Provide the [x, y] coordinate of the cell's center where the given text is located.  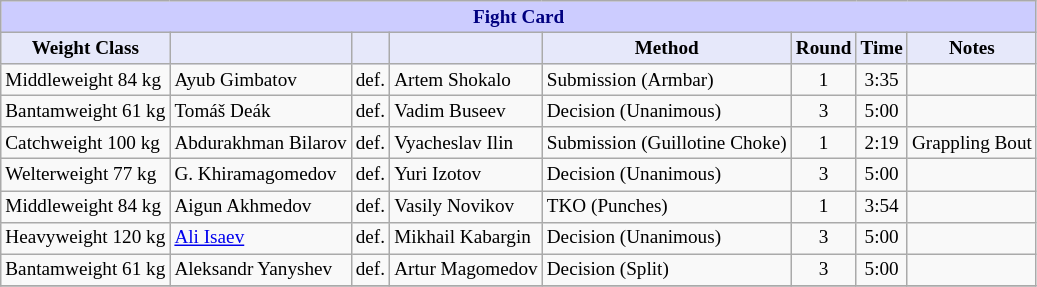
Welterweight 77 kg [86, 175]
G. Khiramagomedov [260, 175]
Submission (Guillotine Choke) [666, 143]
Aigun Akhmedov [260, 206]
Weight Class [86, 48]
Time [882, 48]
Aleksandr Yanyshev [260, 270]
Abdurakhman Bilarov [260, 143]
2:19 [882, 143]
Decision (Split) [666, 270]
Submission (Armbar) [666, 80]
Catchweight 100 kg [86, 143]
Ali Isaev [260, 238]
Grappling Bout [972, 143]
Vadim Buseev [466, 111]
Method [666, 48]
Fight Card [519, 17]
3:54 [882, 206]
Round [824, 48]
Vasily Novikov [466, 206]
Tomáš Deák [260, 111]
Artem Shokalo [466, 80]
Notes [972, 48]
Ayub Gimbatov [260, 80]
Artur Magomedov [466, 270]
Yuri Izotov [466, 175]
Vyacheslav Ilin [466, 143]
Heavyweight 120 kg [86, 238]
Mikhail Kabargin [466, 238]
TKO (Punches) [666, 206]
3:35 [882, 80]
